Output the (X, Y) coordinate of the center of the cell containing the given text.  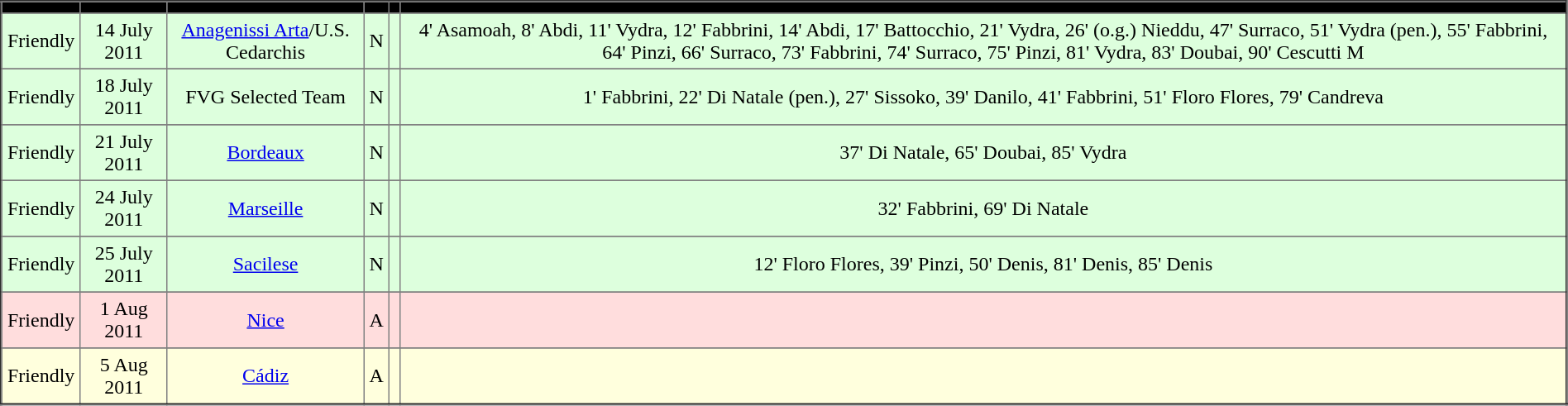
Bordeaux (265, 153)
Nice (265, 320)
Marseille (265, 208)
32' Fabbrini, 69' Di Natale (983, 208)
1' Fabbrini, 22' Di Natale (pen.), 27' Sissoko, 39' Danilo, 41' Fabbrini, 51' Floro Flores, 79' Candreva (983, 97)
21 July 2011 (124, 153)
18 July 2011 (124, 97)
5 Aug 2011 (124, 376)
37' Di Natale, 65' Doubai, 85' Vydra (983, 153)
1 Aug 2011 (124, 320)
12' Floro Flores, 39' Pinzi, 50' Denis, 81' Denis, 85' Denis (983, 265)
Cádiz (265, 376)
14 July 2011 (124, 41)
Sacilese (265, 265)
FVG Selected Team (265, 97)
25 July 2011 (124, 265)
24 July 2011 (124, 208)
Anagenissi Arta/U.S. Cedarchis (265, 41)
